For the text-containing cell, return its midpoint in (x, y) coordinate format. 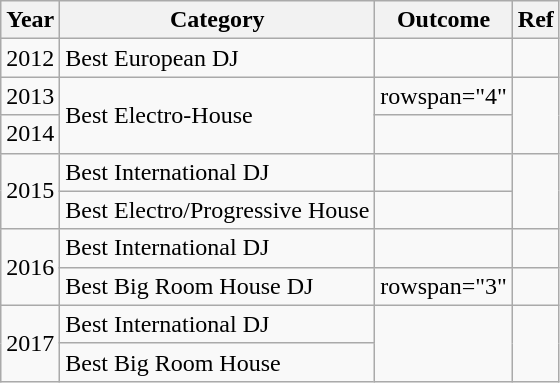
Ref (536, 20)
Year (30, 20)
2015 (30, 191)
Best Big Room House (218, 362)
2014 (30, 134)
Category (218, 20)
Best European DJ (218, 58)
rowspan="4" (444, 96)
2013 (30, 96)
2016 (30, 267)
Best Big Room House DJ (218, 286)
2017 (30, 343)
2012 (30, 58)
rowspan="3" (444, 286)
Best Electro/Progressive House (218, 210)
Best Electro-House (218, 115)
Outcome (444, 20)
